Search for the cell housing the specified text and yield its (x, y) center coordinate. 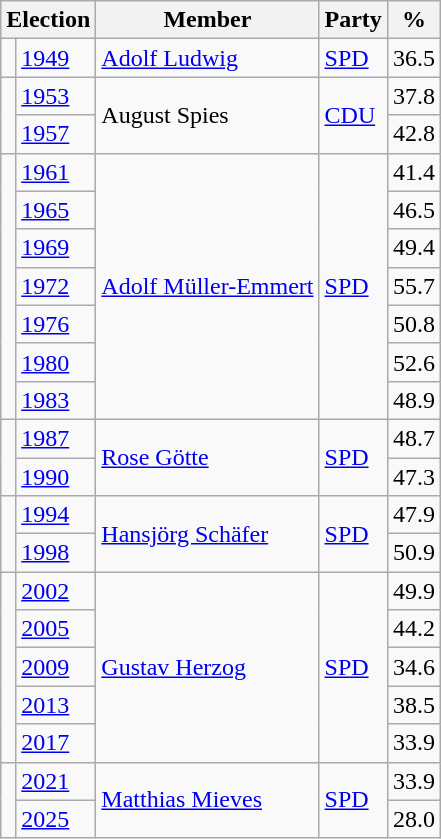
34.6 (414, 667)
46.5 (414, 210)
2013 (56, 705)
49.9 (414, 591)
2017 (56, 743)
Adolf Ludwig (208, 58)
41.4 (414, 172)
1998 (56, 553)
2025 (56, 819)
1972 (56, 286)
48.9 (414, 400)
2009 (56, 667)
47.9 (414, 515)
1953 (56, 96)
1980 (56, 362)
Election (48, 20)
37.8 (414, 96)
Gustav Herzog (208, 667)
2021 (56, 781)
28.0 (414, 819)
Party (353, 20)
1990 (56, 477)
Matthias Mieves (208, 800)
49.4 (414, 248)
2002 (56, 591)
50.9 (414, 553)
42.8 (414, 134)
38.5 (414, 705)
Member (208, 20)
Hansjörg Schäfer (208, 534)
52.6 (414, 362)
48.7 (414, 438)
1987 (56, 438)
Adolf Müller-Emmert (208, 286)
1949 (56, 58)
55.7 (414, 286)
1965 (56, 210)
36.5 (414, 58)
1976 (56, 324)
% (414, 20)
1994 (56, 515)
44.2 (414, 629)
Rose Götte (208, 457)
August Spies (208, 115)
CDU (353, 115)
47.3 (414, 477)
1983 (56, 400)
2005 (56, 629)
50.8 (414, 324)
1957 (56, 134)
1969 (56, 248)
1961 (56, 172)
